Provide the (X, Y) coordinate of the cell's center where the given text is located.  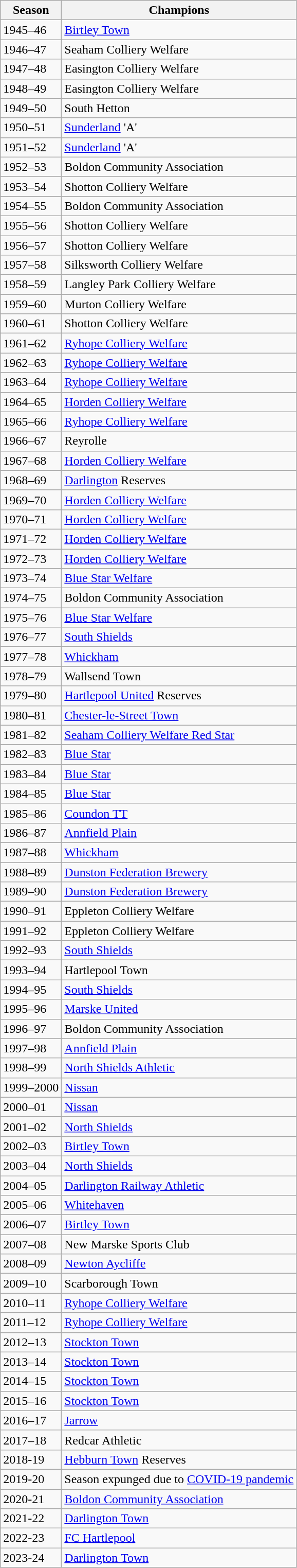
1950–51 (31, 128)
Season expunged due to COVID-19 pandemic (179, 1479)
2004–05 (31, 1185)
2006–07 (31, 1225)
Wallsend Town (179, 676)
2018-19 (31, 1459)
1970–71 (31, 519)
1947–48 (31, 69)
1960–61 (31, 324)
Redcar Athletic (179, 1440)
1992–93 (31, 950)
1989–90 (31, 892)
Hartlepool United Reserves (179, 696)
1994–95 (31, 990)
1998–99 (31, 1068)
1977–78 (31, 657)
1997–98 (31, 1048)
1958–59 (31, 285)
1975–76 (31, 618)
2023-24 (31, 1558)
1951–52 (31, 147)
Scarborough Town (179, 1283)
Marske United (179, 1009)
2001–02 (31, 1126)
2012–13 (31, 1342)
1971–72 (31, 539)
1946–47 (31, 49)
2011–12 (31, 1323)
1978–79 (31, 676)
1996–97 (31, 1029)
1979–80 (31, 696)
1954–55 (31, 206)
Darlington Railway Athletic (179, 1185)
Seaham Colliery Welfare (179, 49)
1948–49 (31, 89)
1990–91 (31, 911)
2000–01 (31, 1107)
North Shields Athletic (179, 1068)
New Marske Sports Club (179, 1244)
South Hetton (179, 108)
1995–96 (31, 1009)
1984–85 (31, 794)
1973–74 (31, 578)
1980–81 (31, 715)
1955–56 (31, 225)
FC Hartlepool (179, 1538)
2022-23 (31, 1538)
1983–84 (31, 774)
Chester-le-Street Town (179, 715)
2017–18 (31, 1440)
2014–15 (31, 1381)
2015–16 (31, 1401)
1952–53 (31, 167)
1999–2000 (31, 1087)
1968–69 (31, 480)
1962–63 (31, 363)
1959–60 (31, 304)
2008–09 (31, 1264)
1957–58 (31, 265)
Darlington Reserves (179, 480)
Langley Park Colliery Welfare (179, 285)
Coundon TT (179, 813)
2016–17 (31, 1420)
1988–89 (31, 872)
Hebburn Town Reserves (179, 1459)
1993–94 (31, 970)
Reyrolle (179, 441)
1986–87 (31, 833)
Hartlepool Town (179, 970)
1976–77 (31, 637)
2007–08 (31, 1244)
2003–04 (31, 1166)
2019-20 (31, 1479)
1974–75 (31, 598)
2013–14 (31, 1362)
1964–65 (31, 402)
2009–10 (31, 1283)
1985–86 (31, 813)
1963–64 (31, 382)
Season (31, 10)
1972–73 (31, 558)
1981–82 (31, 735)
Champions (179, 10)
2020-21 (31, 1499)
2002–03 (31, 1146)
Murton Colliery Welfare (179, 304)
1966–67 (31, 441)
Silksworth Colliery Welfare (179, 265)
1987–88 (31, 852)
Newton Aycliffe (179, 1264)
2005–06 (31, 1205)
1956–57 (31, 245)
1967–68 (31, 461)
1965–66 (31, 421)
1991–92 (31, 931)
1953–54 (31, 186)
2010–11 (31, 1303)
1945–46 (31, 30)
1949–50 (31, 108)
Seaham Colliery Welfare Red Star (179, 735)
Whitehaven (179, 1205)
Jarrow (179, 1420)
1969–70 (31, 500)
1961–62 (31, 343)
1982–83 (31, 754)
2021-22 (31, 1519)
